Locate the cell with the specified text and output its [X, Y] center coordinate. 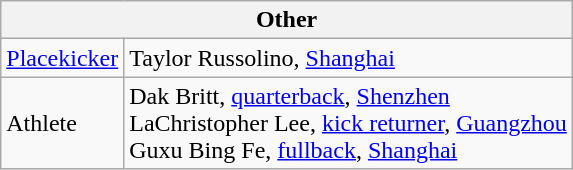
Placekicker [62, 58]
Taylor Russolino, Shanghai [348, 58]
Athlete [62, 123]
Dak Britt, quarterback, ShenzhenLaChristopher Lee, kick returner, GuangzhouGuxu Bing Fe, fullback, Shanghai [348, 123]
Other [287, 20]
